Return [x, y] of the center of cell containing provided text 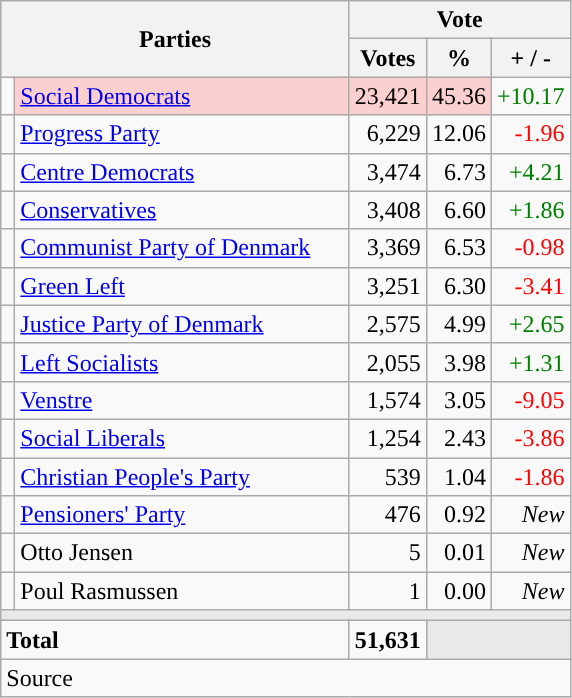
51,631 [388, 640]
-1.86 [530, 477]
Christian People's Party [182, 477]
-0.98 [530, 248]
6,229 [388, 134]
6.60 [458, 210]
-9.05 [530, 400]
6.53 [458, 248]
3,251 [388, 286]
0.00 [458, 591]
0.01 [458, 553]
Progress Party [182, 134]
5 [388, 553]
4.99 [458, 324]
3,474 [388, 172]
Left Socialists [182, 362]
1,254 [388, 438]
Otto Jensen [182, 553]
Venstre [182, 400]
6.73 [458, 172]
2,575 [388, 324]
Social Liberals [182, 438]
Justice Party of Denmark [182, 324]
+2.65 [530, 324]
+4.21 [530, 172]
Vote [460, 20]
-3.86 [530, 438]
2.43 [458, 438]
2,055 [388, 362]
Green Left [182, 286]
0.92 [458, 515]
23,421 [388, 96]
% [458, 58]
Parties [176, 39]
45.36 [458, 96]
Communist Party of Denmark [182, 248]
6.30 [458, 286]
+1.86 [530, 210]
Pensioners' Party [182, 515]
Source [286, 678]
1 [388, 591]
3,408 [388, 210]
Social Democrats [182, 96]
-3.41 [530, 286]
3.05 [458, 400]
3.98 [458, 362]
Poul Rasmussen [182, 591]
+10.17 [530, 96]
Votes [388, 58]
3,369 [388, 248]
Centre Democrats [182, 172]
-1.96 [530, 134]
Conservatives [182, 210]
+ / - [530, 58]
Total [176, 640]
1,574 [388, 400]
+1.31 [530, 362]
476 [388, 515]
12.06 [458, 134]
1.04 [458, 477]
539 [388, 477]
